Scan for the cell matching the given text and deliver its (x, y) coordinate at center. 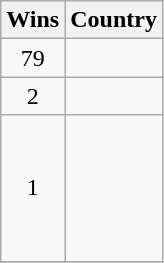
79 (33, 58)
Country (114, 20)
Wins (33, 20)
1 (33, 188)
2 (33, 96)
